Capture the cell that displays the provided text and extract its [x, y] central coordinate. 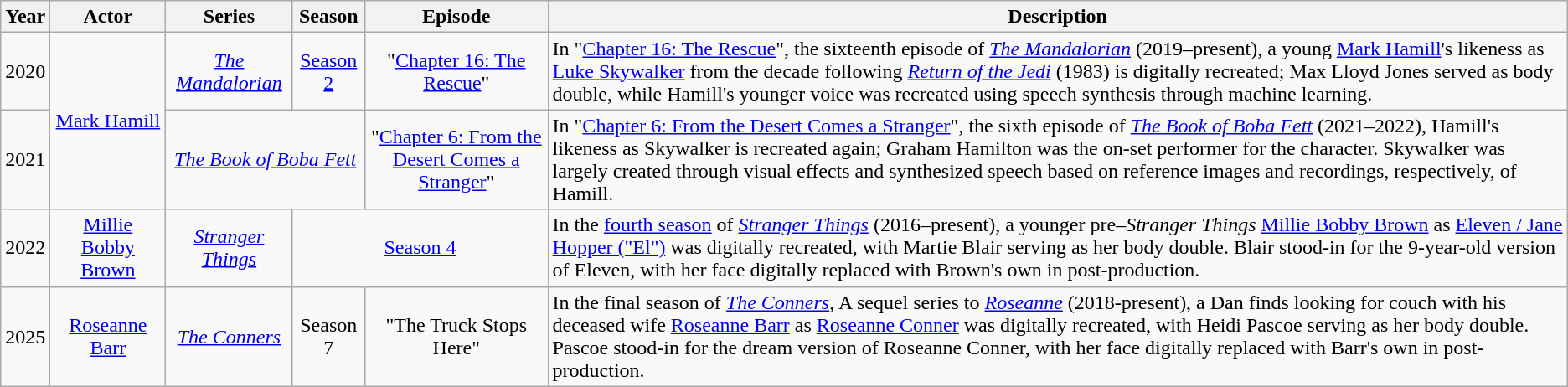
Series [230, 17]
Millie Bobby Brown [108, 248]
Season 4 [420, 248]
Roseanne Barr [108, 337]
The Mandalorian [230, 71]
2021 [25, 159]
2020 [25, 71]
Episode [457, 17]
The Book of Boba Fett [266, 159]
2022 [25, 248]
Season [328, 17]
"The Truck Stops Here" [457, 337]
Season 7 [328, 337]
Mark Hamill [108, 121]
Year [25, 17]
The Conners [230, 337]
"Chapter 16: The Rescue" [457, 71]
2025 [25, 337]
Stranger Things [230, 248]
Season 2 [328, 71]
"Chapter 6: From the Desert Comes a Stranger" [457, 159]
Actor [108, 17]
Description [1057, 17]
